Return [X, Y] of the center of cell containing provided text 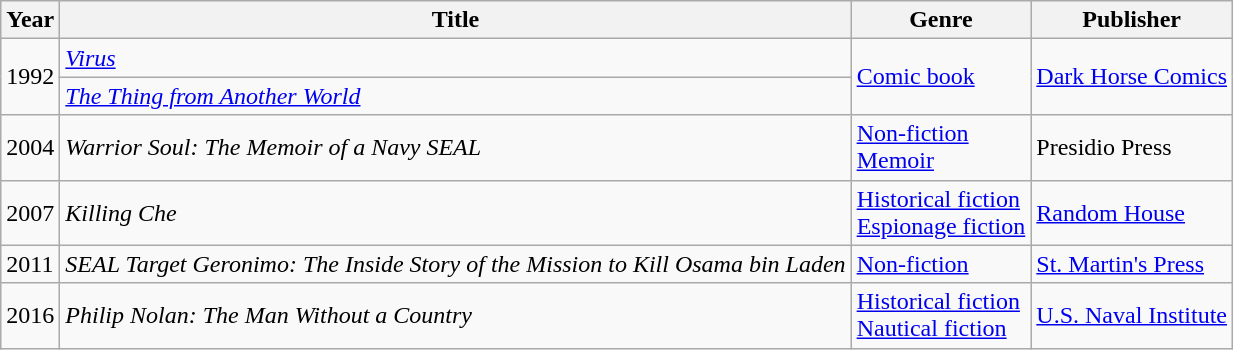
Dark Horse Comics [1132, 77]
Random House [1132, 212]
Killing Che [456, 212]
Publisher [1132, 20]
Philip Nolan: The Man Without a Country [456, 316]
U.S. Naval Institute [1132, 316]
St. Martin's Press [1132, 264]
SEAL Target Geronimo: The Inside Story of the Mission to Kill Osama bin Laden [456, 264]
The Thing from Another World [456, 96]
Historical fictionEspionage fiction [941, 212]
Non-fiction [941, 264]
2016 [30, 316]
1992 [30, 77]
Year [30, 20]
Historical fictionNautical fiction [941, 316]
Virus [456, 58]
Title [456, 20]
Warrior Soul: The Memoir of a Navy SEAL [456, 148]
Genre [941, 20]
Comic book [941, 77]
2011 [30, 264]
2004 [30, 148]
Presidio Press [1132, 148]
2007 [30, 212]
Non-fictionMemoir [941, 148]
